Search for the cell housing the specified text and yield its [x, y] center coordinate. 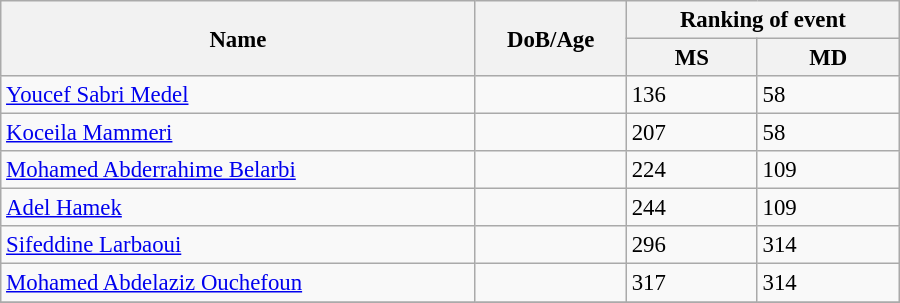
Name [238, 38]
Youcef Sabri Medel [238, 95]
296 [692, 245]
DoB/Age [550, 38]
Ranking of event [762, 20]
136 [692, 95]
224 [692, 170]
Mohamed Abdelaziz Ouchefoun [238, 283]
Adel Hamek [238, 208]
Koceila Mammeri [238, 133]
207 [692, 133]
MD [828, 58]
317 [692, 283]
244 [692, 208]
MS [692, 58]
Mohamed Abderrahime Belarbi [238, 170]
Sifeddine Larbaoui [238, 245]
